Determine the [x, y] coordinate at the center of the cell enclosing the given text.  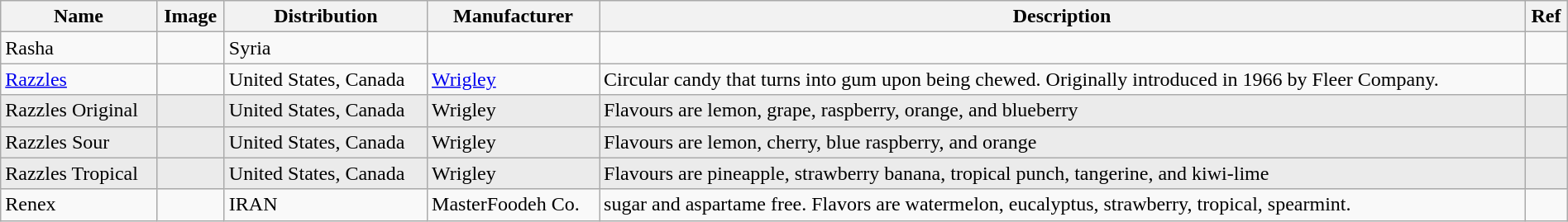
Razzles Original [79, 111]
sugar and aspartame free. Flavors are watermelon, eucalyptus, strawberry, tropical, spearmint. [1062, 205]
Ref [1546, 17]
Manufacturer [514, 17]
Flavours are lemon, grape, raspberry, orange, and blueberry [1062, 111]
Rasha [79, 48]
Name [79, 17]
Description [1062, 17]
Distribution [326, 17]
Image [190, 17]
Renex [79, 205]
Circular candy that turns into gum upon being chewed. Originally introduced in 1966 by Fleer Company. [1062, 79]
Razzles Sour [79, 142]
Flavours are pineapple, strawberry banana, tropical punch, tangerine, and kiwi-lime [1062, 173]
Syria [326, 48]
IRAN [326, 205]
Razzles [79, 79]
Flavours are lemon, cherry, blue raspberry, and orange [1062, 142]
MasterFoodeh Co. [514, 205]
Razzles Tropical [79, 173]
